Search for the cell housing the specified text and yield its [x, y] center coordinate. 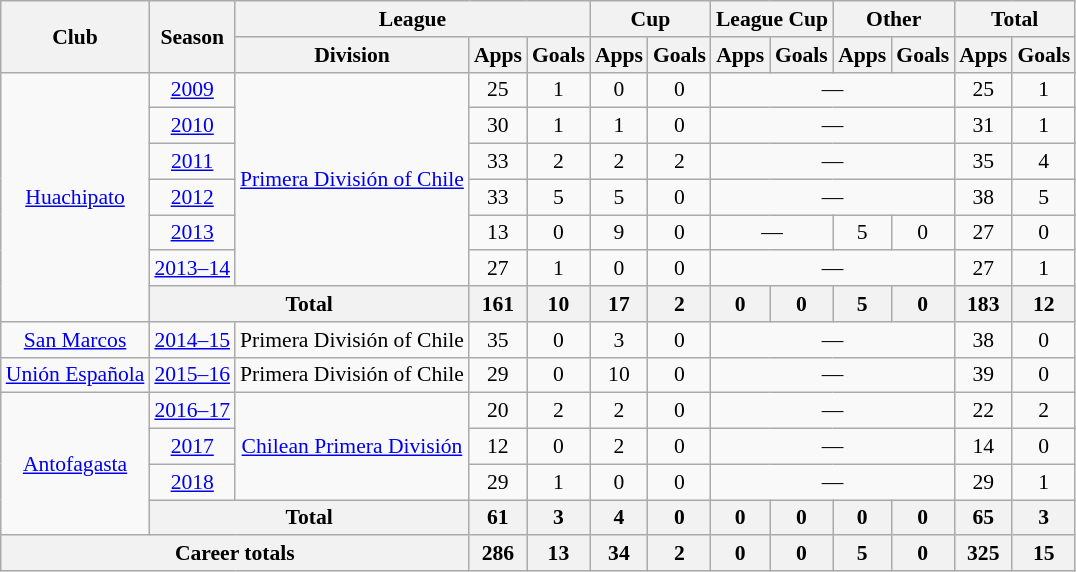
2011 [192, 162]
20 [498, 411]
Unión Española [76, 375]
League [412, 19]
2015–16 [192, 375]
2013 [192, 233]
31 [983, 126]
65 [983, 518]
Antofagasta [76, 464]
9 [619, 233]
2012 [192, 197]
17 [619, 304]
Season [192, 36]
Huachipato [76, 196]
14 [983, 447]
Chilean Primera División [352, 446]
22 [983, 411]
34 [619, 554]
Career totals [235, 554]
2016–17 [192, 411]
2018 [192, 482]
2014–15 [192, 340]
2009 [192, 90]
2010 [192, 126]
39 [983, 375]
286 [498, 554]
Other [894, 19]
Club [76, 36]
Cup [650, 19]
2017 [192, 447]
League Cup [772, 19]
30 [498, 126]
San Marcos [76, 340]
61 [498, 518]
Division [352, 55]
15 [1044, 554]
161 [498, 304]
2013–14 [192, 269]
183 [983, 304]
325 [983, 554]
